Identify which cell holds the provided text, then report its (x, y) central coordinate. 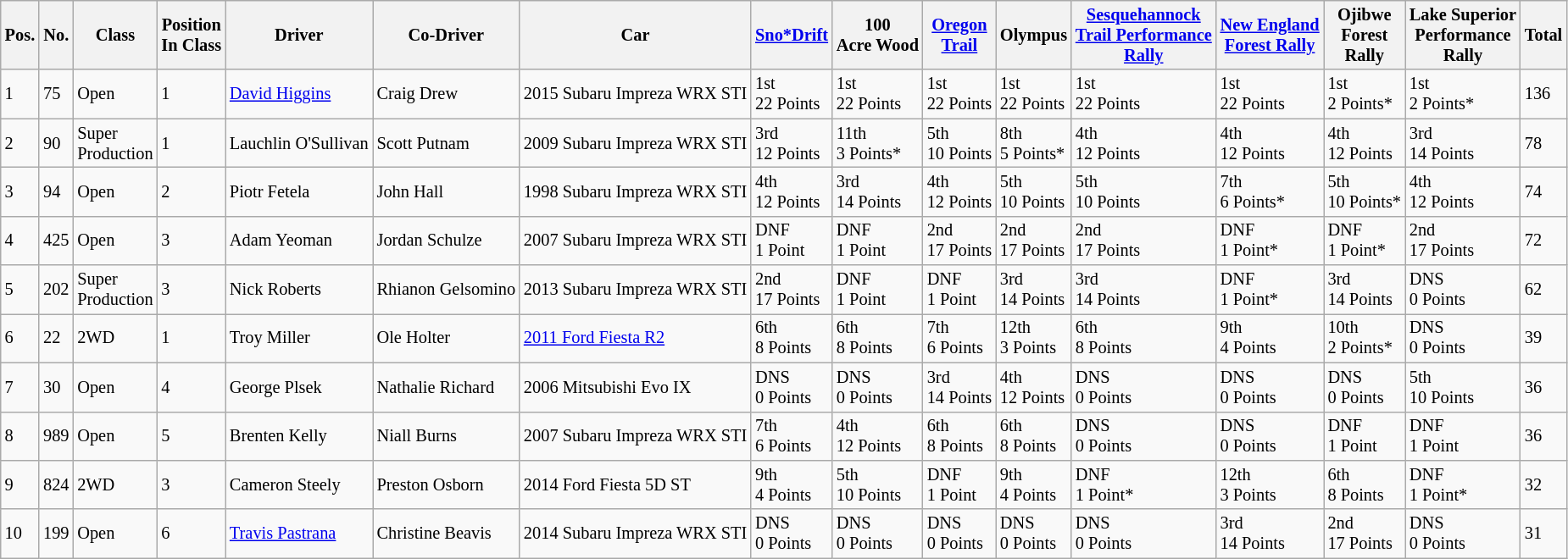
78 (1543, 143)
Nick Roberts (299, 290)
Nathalie Richard (446, 387)
SesquehannockTrail PerformanceRally (1144, 35)
Olympus (1034, 35)
2014 Subaru Impreza WRX STI (636, 534)
989 (56, 436)
30 (56, 387)
11th3 Points* (878, 143)
199 (56, 534)
New EnglandForest Rally (1270, 35)
Ole Holter (446, 338)
94 (56, 191)
32 (1543, 484)
Troy Miller (299, 338)
2015 Subaru Impreza WRX STI (636, 94)
90 (56, 143)
Rhianon Gelsomino (446, 290)
OregonTrail (959, 35)
John Hall (446, 191)
Jordan Schulze (446, 241)
5th10 Points* (1365, 191)
Pos. (20, 35)
Niall Burns (446, 436)
74 (1543, 191)
72 (1543, 241)
Sno*Drift (792, 35)
OjibweForestRally (1365, 35)
22 (56, 338)
10 (20, 534)
8 (20, 436)
Co-Driver (446, 35)
9 (20, 484)
824 (56, 484)
Car (636, 35)
2013 Subaru Impreza WRX STI (636, 290)
1998 Subaru Impreza WRX STI (636, 191)
2014 Ford Fiesta 5D ST (636, 484)
31 (1543, 534)
Preston Osborn (446, 484)
202 (56, 290)
425 (56, 241)
7 (20, 387)
100Acre Wood (878, 35)
10th2 Points* (1365, 338)
Driver (299, 35)
136 (1543, 94)
Adam Yeoman (299, 241)
Total (1543, 35)
David Higgins (299, 94)
8th5 Points* (1034, 143)
Cameron Steely (299, 484)
Scott Putnam (446, 143)
No. (56, 35)
75 (56, 94)
Christine Beavis (446, 534)
39 (1543, 338)
Lauchlin O'Sullivan (299, 143)
Class (115, 35)
2011 Ford Fiesta R2 (636, 338)
Lake SuperiorPerformanceRally (1463, 35)
62 (1543, 290)
Piotr Fetela (299, 191)
7th6 Points* (1270, 191)
George Plsek (299, 387)
PositionIn Class (192, 35)
Travis Pastrana (299, 534)
Brenten Kelly (299, 436)
2009 Subaru Impreza WRX STI (636, 143)
2006 Mitsubishi Evo IX (636, 387)
3rd12 Points (792, 143)
Craig Drew (446, 94)
